Return [x, y] of the center of cell containing provided text 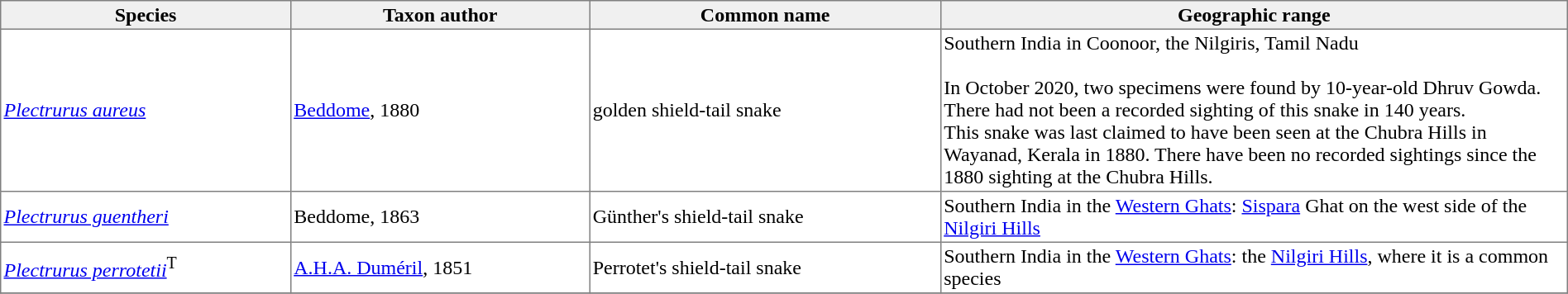
Perrotet's shield-tail snake [766, 268]
Southern India in the Western Ghats: Sispara Ghat on the west side of the Nilgiri Hills [1254, 217]
Beddome, 1863 [440, 217]
golden shield-tail snake [766, 110]
Geographic range [1254, 15]
Plectrurus guentheri [146, 217]
Plectrurus aureus [146, 110]
Taxon author [440, 15]
Species [146, 15]
Southern India in the Western Ghats: the Nilgiri Hills, where it is a common species [1254, 268]
A.H.A. Duméril, 1851 [440, 268]
Common name [766, 15]
Günther's shield-tail snake [766, 217]
Plectrurus perrotetiiT [146, 268]
Beddome, 1880 [440, 110]
